Identify which cell holds the provided text, then report its (x, y) central coordinate. 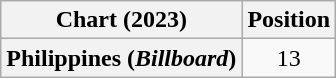
Chart (2023) (122, 20)
Position (289, 20)
13 (289, 58)
Philippines (Billboard) (122, 58)
